Search for the cell housing the specified text and yield its (x, y) center coordinate. 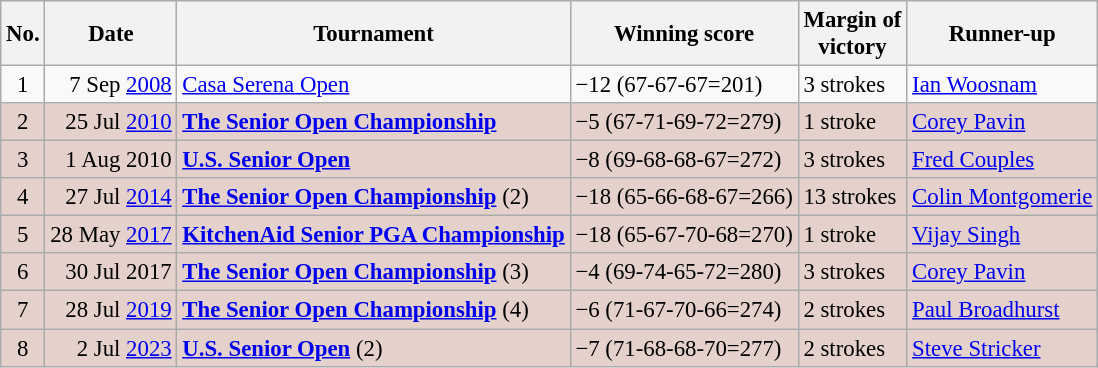
4 (23, 197)
The Senior Open Championship (3) (374, 273)
1 Aug 2010 (111, 160)
The Senior Open Championship (2) (374, 197)
The Senior Open Championship (374, 122)
Casa Serena Open (374, 85)
No. (23, 34)
Tournament (374, 34)
Date (111, 34)
30 Jul 2017 (111, 273)
−4 (69-74-65-72=280) (684, 273)
2 Jul 2023 (111, 348)
KitchenAid Senior PGA Championship (374, 235)
3 (23, 160)
Steve Stricker (1002, 348)
5 (23, 235)
The Senior Open Championship (4) (374, 310)
Vijay Singh (1002, 235)
13 strokes (852, 197)
7 (23, 310)
1 (23, 85)
28 May 2017 (111, 235)
Runner-up (1002, 34)
Winning score (684, 34)
−18 (65-66-68-67=266) (684, 197)
U.S. Senior Open (2) (374, 348)
−7 (71-68-68-70=277) (684, 348)
Margin ofvictory (852, 34)
Colin Montgomerie (1002, 197)
25 Jul 2010 (111, 122)
Ian Woosnam (1002, 85)
−18 (65-67-70-68=270) (684, 235)
−8 (69-68-68-67=272) (684, 160)
8 (23, 348)
6 (23, 273)
7 Sep 2008 (111, 85)
28 Jul 2019 (111, 310)
−6 (71-67-70-66=274) (684, 310)
−5 (67-71-69-72=279) (684, 122)
U.S. Senior Open (374, 160)
−12 (67-67-67=201) (684, 85)
Paul Broadhurst (1002, 310)
Fred Couples (1002, 160)
2 (23, 122)
27 Jul 2014 (111, 197)
